Identify which cell holds the provided text, then report its (x, y) central coordinate. 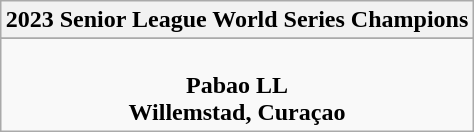
2023 Senior League World Series Champions (237, 20)
Pabao LL Willemstad, Curaçao (237, 85)
